Search for the cell housing the specified text and yield its [x, y] center coordinate. 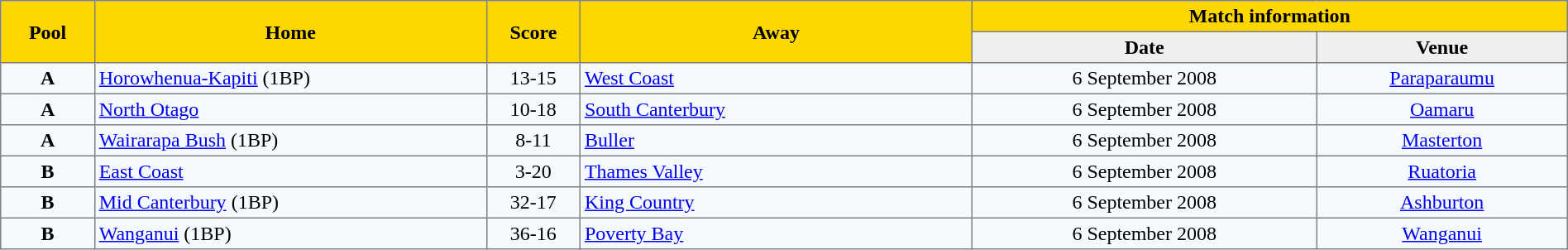
Thames Valley [777, 171]
King Country [777, 203]
Score [533, 31]
Pool [48, 31]
Wanganui (1BP) [290, 233]
Poverty Bay [777, 233]
Venue [1442, 47]
8-11 [533, 141]
36-16 [533, 233]
10-18 [533, 109]
Home [290, 31]
3-20 [533, 171]
South Canterbury [777, 109]
Date [1145, 47]
32-17 [533, 203]
West Coast [777, 79]
Wairarapa Bush (1BP) [290, 141]
North Otago [290, 109]
Masterton [1442, 141]
Match information [1269, 17]
Horowhenua-Kapiti (1BP) [290, 79]
Ruatoria [1442, 171]
Buller [777, 141]
Paraparaumu [1442, 79]
Ashburton [1442, 203]
East Coast [290, 171]
Oamaru [1442, 109]
Wanganui [1442, 233]
Away [777, 31]
Mid Canterbury (1BP) [290, 203]
13-15 [533, 79]
